Return the (X, Y) coordinate for the center point of the cell that contains the specified text.  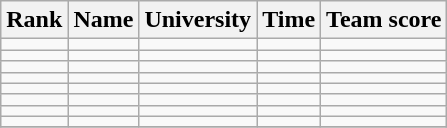
Name (104, 20)
Time (289, 20)
Rank (34, 20)
Team score (384, 20)
University (198, 20)
